Extract the (x, y) coordinate from the center of the cell holding the provided text.  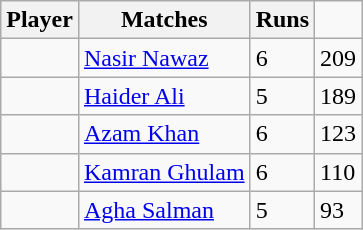
Kamran Ghulam (164, 172)
Runs (282, 20)
93 (338, 210)
Azam Khan (164, 134)
Matches (164, 20)
189 (338, 96)
Agha Salman (164, 210)
110 (338, 172)
123 (338, 134)
Player (40, 20)
Haider Ali (164, 96)
Nasir Nawaz (164, 58)
209 (338, 58)
